Extract the [x, y] coordinate from the center of the cell holding the provided text.  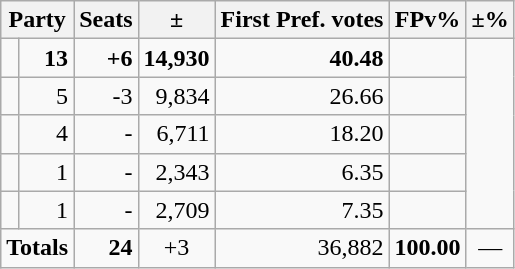
6.35 [302, 172]
18.20 [302, 134]
+6 [106, 58]
24 [106, 248]
36,882 [302, 248]
5 [46, 96]
Seats [106, 20]
26.66 [302, 96]
7.35 [302, 210]
FPv% [428, 20]
Party [38, 20]
First Pref. votes [302, 20]
— [490, 248]
6,711 [176, 134]
14,930 [176, 58]
40.48 [302, 58]
2,709 [176, 210]
100.00 [428, 248]
4 [46, 134]
±% [490, 20]
13 [46, 58]
9,834 [176, 96]
± [176, 20]
+3 [176, 248]
-3 [106, 96]
Totals [38, 248]
2,343 [176, 172]
